From the cell containing the given text, extract its center point as [X, Y] coordinate. 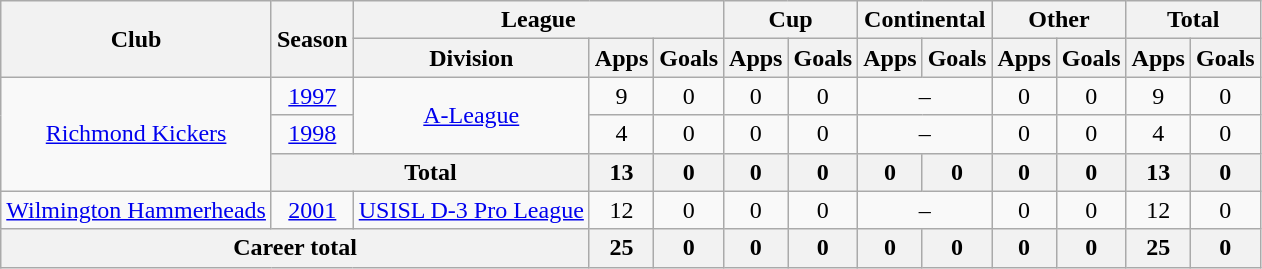
USISL D-3 Pro League [471, 210]
Season [312, 39]
1998 [312, 134]
Richmond Kickers [136, 134]
2001 [312, 210]
Cup [791, 20]
Division [471, 58]
Continental [925, 20]
Wilmington Hammerheads [136, 210]
Other [1059, 20]
Career total [296, 248]
A-League [471, 115]
League [538, 20]
1997 [312, 96]
Club [136, 39]
